Identify which cell holds the provided text, then report its (X, Y) central coordinate. 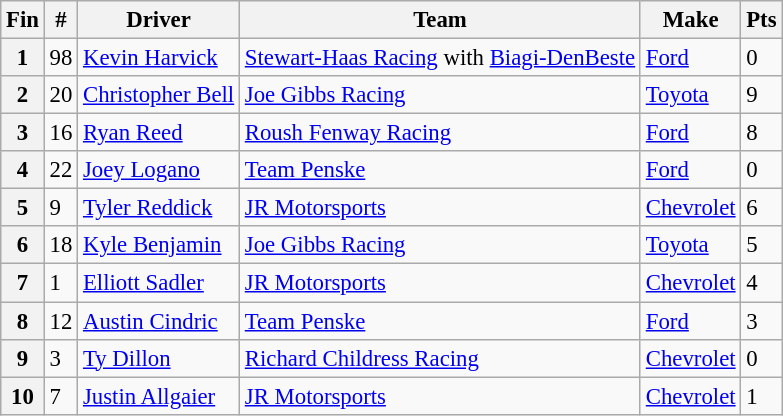
Elliott Sadler (159, 283)
Roush Fenway Racing (440, 133)
# (60, 20)
Pts (762, 20)
Ryan Reed (159, 133)
Stewart-Haas Racing with Biagi-DenBeste (440, 58)
20 (60, 95)
Joey Logano (159, 170)
2 (23, 95)
Justin Allgaier (159, 396)
Tyler Reddick (159, 208)
Make (690, 20)
22 (60, 170)
Driver (159, 20)
18 (60, 245)
16 (60, 133)
Kyle Benjamin (159, 245)
Fin (23, 20)
Austin Cindric (159, 321)
98 (60, 58)
10 (23, 396)
Ty Dillon (159, 358)
Richard Childress Racing (440, 358)
12 (60, 321)
Team (440, 20)
Kevin Harvick (159, 58)
Christopher Bell (159, 95)
